Output the (x, y) coordinate of the center of the cell containing the given text.  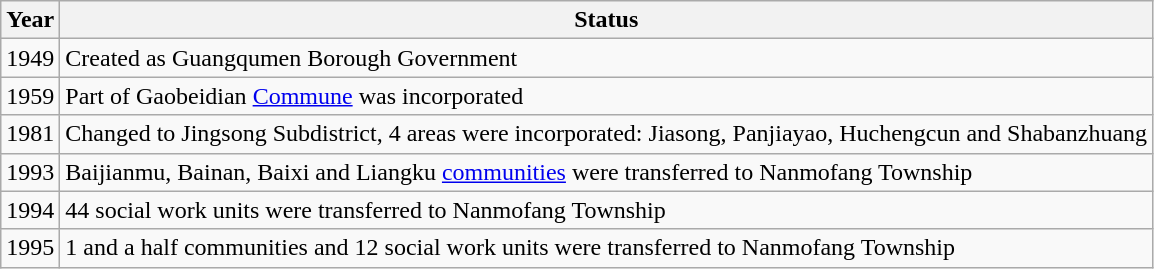
Changed to Jingsong Subdistrict, 4 areas were incorporated: Jiasong, Panjiayao, Huchengcun and Shabanzhuang (606, 134)
44 social work units were transferred to Nanmofang Township (606, 210)
Year (30, 20)
Status (606, 20)
1981 (30, 134)
1995 (30, 248)
Baijianmu, Bainan, Baixi and Liangku communities were transferred to Nanmofang Township (606, 172)
Part of Gaobeidian Commune was incorporated (606, 96)
1993 (30, 172)
1 and a half communities and 12 social work units were transferred to Nanmofang Township (606, 248)
1994 (30, 210)
1949 (30, 58)
1959 (30, 96)
Created as Guangqumen Borough Government (606, 58)
